Pinpoint the cell where the given text exists, returning its (x, y) midpoint coordinate. 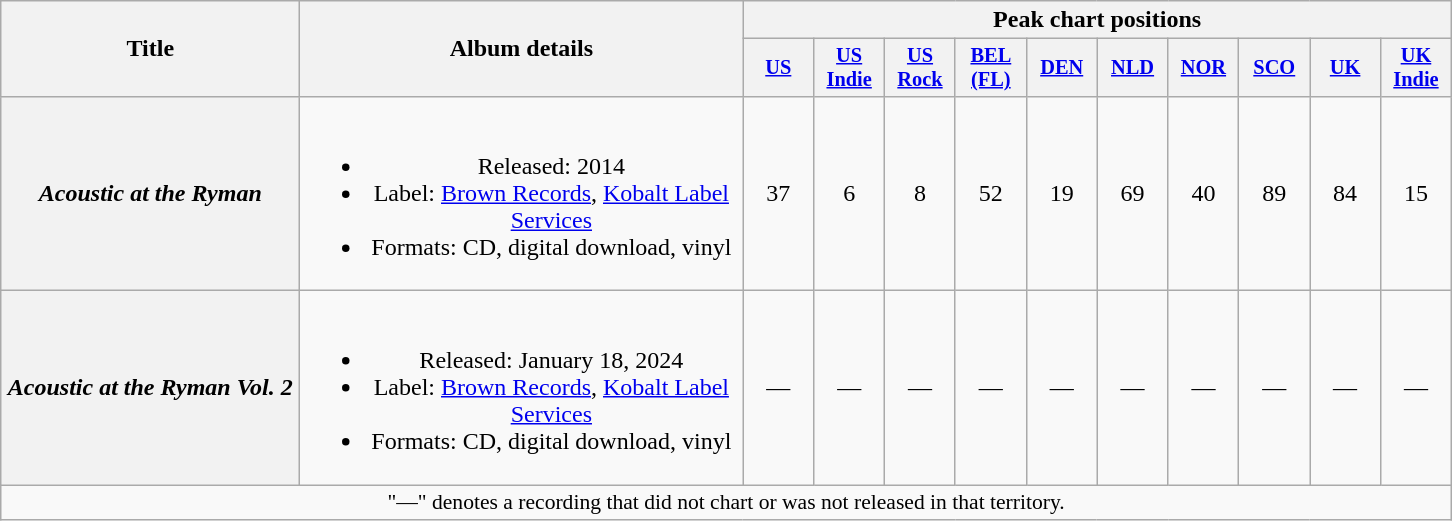
Title (150, 49)
DEN (1062, 68)
USIndie (850, 68)
"—" denotes a recording that did not chart or was not released in that territory. (726, 503)
19 (1062, 193)
Acoustic at the Ryman Vol. 2 (150, 388)
52 (990, 193)
UKIndie (1416, 68)
BEL(FL) (990, 68)
6 (850, 193)
15 (1416, 193)
Album details (522, 49)
Released: 2014Label: Brown Records, Kobalt Label ServicesFormats: CD, digital download, vinyl (522, 193)
Released: January 18, 2024Label: Brown Records, Kobalt Label ServicesFormats: CD, digital download, vinyl (522, 388)
NOR (1204, 68)
NLD (1132, 68)
UK (1346, 68)
40 (1204, 193)
37 (778, 193)
USRock (920, 68)
84 (1346, 193)
Acoustic at the Ryman (150, 193)
Peak chart positions (1098, 20)
69 (1132, 193)
SCO (1274, 68)
US (778, 68)
8 (920, 193)
89 (1274, 193)
